Return the [X, Y] coordinate for the center point of the cell that contains the specified text.  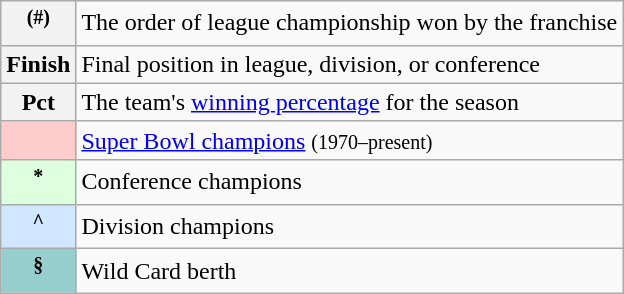
Division champions [350, 226]
Wild Card berth [350, 272]
Super Bowl champions (1970–present) [350, 140]
Pct [38, 102]
(#) [38, 24]
* [38, 182]
Finish [38, 64]
The order of league championship won by the franchise [350, 24]
^ [38, 226]
§ [38, 272]
The team's winning percentage for the season [350, 102]
Conference champions [350, 182]
Final position in league, division, or conference [350, 64]
